Provide the (x, y) coordinate of the cell's center where the given text is located.  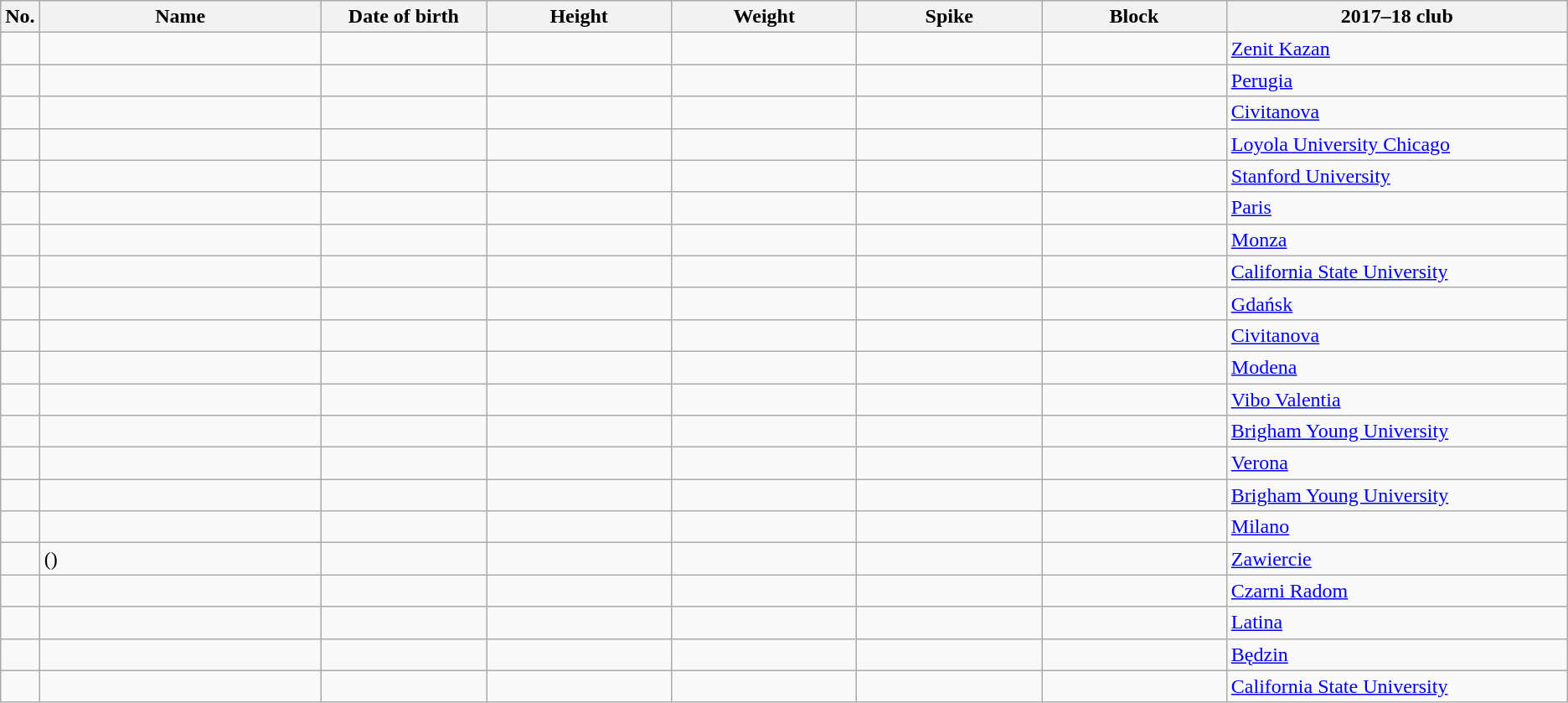
Name (180, 17)
Gdańsk (1397, 303)
Zawiercie (1397, 559)
Loyola University Chicago (1397, 144)
Modena (1397, 367)
No. (20, 17)
Milano (1397, 527)
Weight (764, 17)
Height (578, 17)
Vibo Valentia (1397, 400)
Stanford University (1397, 176)
Monza (1397, 240)
Będzin (1397, 654)
Czarni Radom (1397, 591)
() (180, 559)
Date of birth (404, 17)
Zenit Kazan (1397, 49)
2017–18 club (1397, 17)
Block (1134, 17)
Verona (1397, 463)
Paris (1397, 208)
Perugia (1397, 80)
Latina (1397, 623)
Spike (950, 17)
